Scan for the cell matching the given text and deliver its (x, y) coordinate at center. 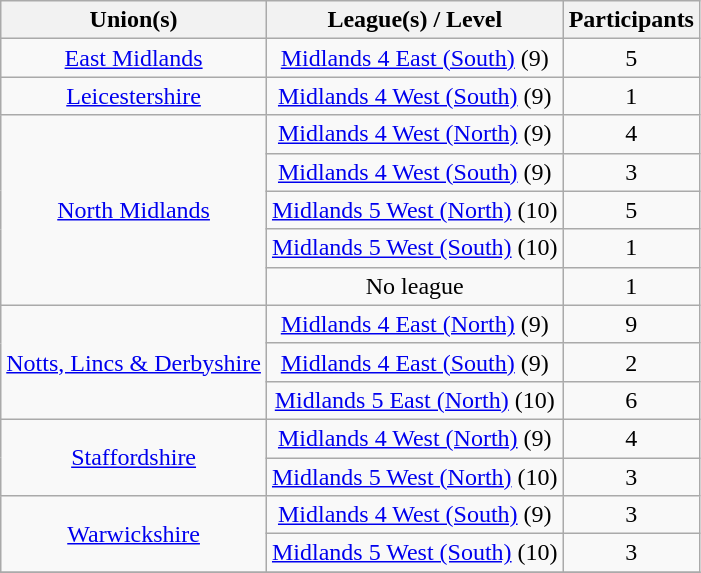
Participants (631, 20)
Midlands 4 East (North) (9) (414, 324)
League(s) / Level (414, 20)
Notts, Lincs & Derbyshire (134, 362)
North Midlands (134, 210)
Union(s) (134, 20)
9 (631, 324)
East Midlands (134, 58)
6 (631, 400)
Leicestershire (134, 96)
Midlands 5 East (North) (10) (414, 400)
2 (631, 362)
Staffordshire (134, 457)
Warwickshire (134, 534)
No league (414, 286)
